Capture the cell that displays the provided text and extract its (X, Y) central coordinate. 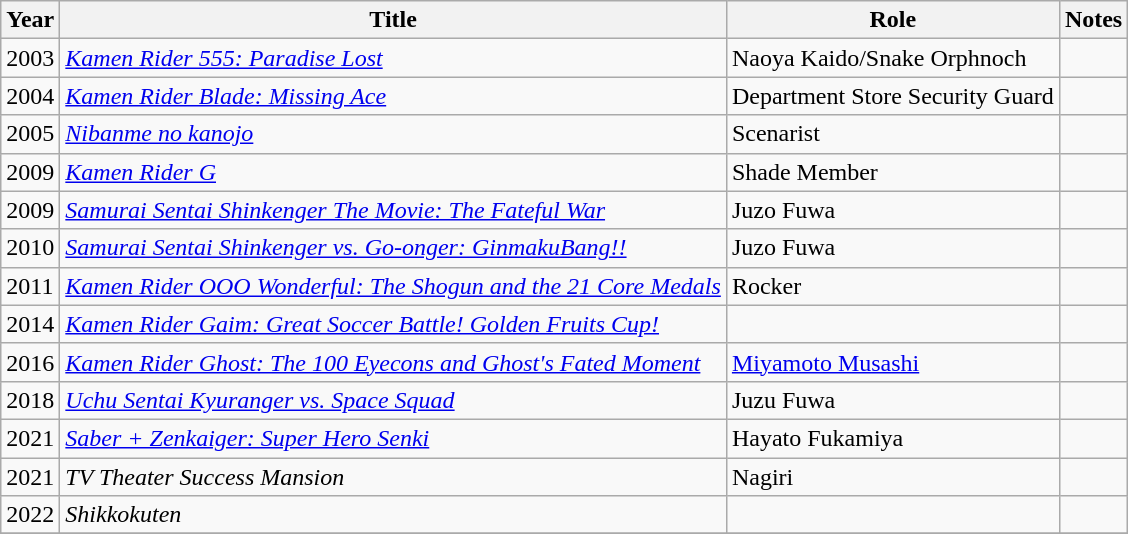
2005 (30, 134)
Saber + Zenkaiger: Super Hero Senki (394, 438)
Nagiri (892, 477)
2003 (30, 58)
Kamen Rider Ghost: The 100 Eyecons and Ghost's Fated Moment (394, 362)
Department Store Security Guard (892, 96)
Role (892, 20)
Scenarist (892, 134)
2018 (30, 400)
Kamen Rider OOO Wonderful: The Shogun and the 21 Core Medals (394, 286)
Samurai Sentai Shinkenger The Movie: The Fateful War (394, 210)
Uchu Sentai Kyuranger vs. Space Squad (394, 400)
2022 (30, 515)
Year (30, 20)
Kamen Rider G (394, 172)
2010 (30, 248)
2004 (30, 96)
Miyamoto Musashi (892, 362)
Rocker (892, 286)
Hayato Fukamiya (892, 438)
Naoya Kaido/Snake Orphnoch (892, 58)
Shade Member (892, 172)
Nibanme no kanojo (394, 134)
Samurai Sentai Shinkenger vs. Go-onger: GinmakuBang!! (394, 248)
2014 (30, 324)
Shikkokuten (394, 515)
Kamen Rider 555: Paradise Lost (394, 58)
2016 (30, 362)
Kamen Rider Blade: Missing Ace (394, 96)
TV Theater Success Mansion (394, 477)
2011 (30, 286)
Juzu Fuwa (892, 400)
Kamen Rider Gaim: Great Soccer Battle! Golden Fruits Cup! (394, 324)
Notes (1093, 20)
Title (394, 20)
